Scan for the cell matching the given text and deliver its [x, y] coordinate at center. 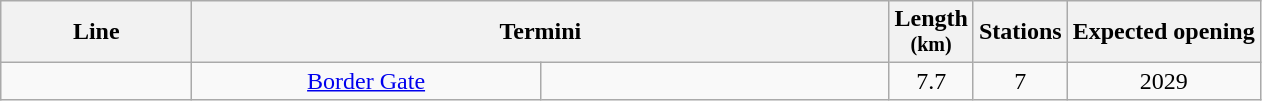
Stations [1020, 32]
7.7 [931, 81]
Length(km) [931, 32]
Termini [540, 32]
2029 [1164, 81]
Line [96, 32]
Border Gate [366, 81]
Expected opening [1164, 32]
7 [1020, 81]
